For the text-containing cell, return its midpoint in (x, y) coordinate format. 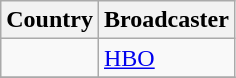
HBO (166, 58)
Broadcaster (166, 20)
Country (50, 20)
